Identify which cell holds the provided text, then report its [X, Y] central coordinate. 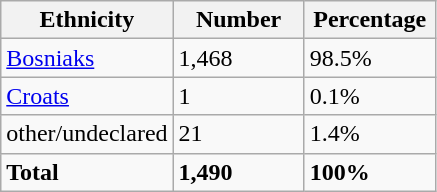
Bosniaks [87, 58]
1 [238, 96]
other/undeclared [87, 134]
100% [370, 172]
0.1% [370, 96]
21 [238, 134]
Croats [87, 96]
98.5% [370, 58]
Ethnicity [87, 20]
Number [238, 20]
Percentage [370, 20]
Total [87, 172]
1,468 [238, 58]
1,490 [238, 172]
1.4% [370, 134]
